From the cell containing the given text, extract its center point as [x, y] coordinate. 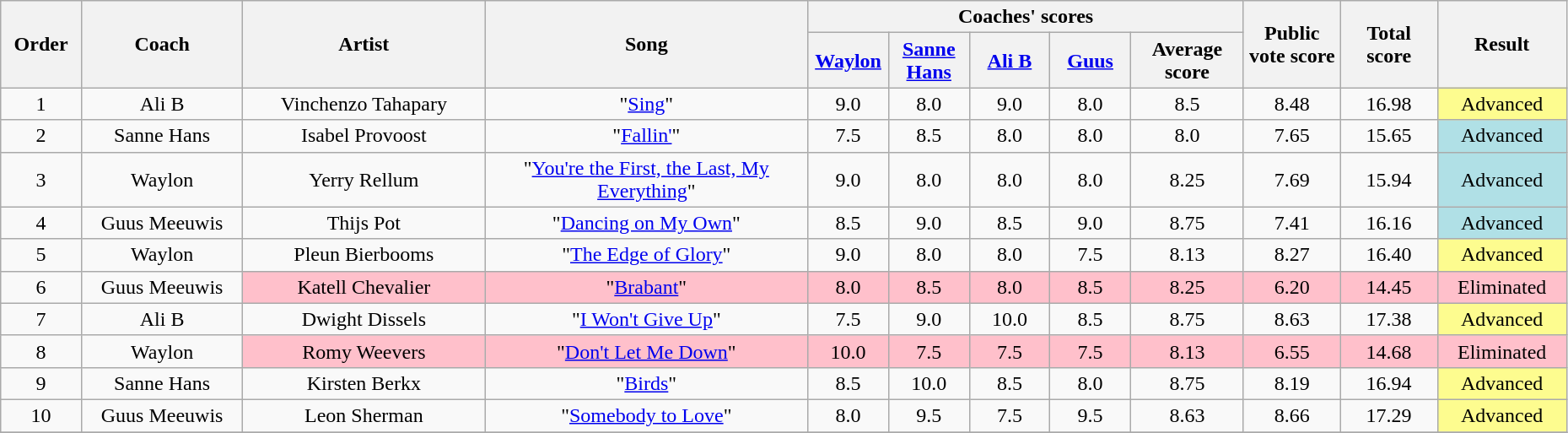
6.20 [1292, 287]
6.55 [1292, 351]
8.27 [1292, 255]
Isabel Provoost [364, 136]
Song [646, 44]
16.40 [1388, 255]
17.29 [1388, 415]
9 [41, 383]
Result [1501, 44]
"Sing" [646, 104]
10 [41, 415]
Thijs Pot [364, 223]
7.65 [1292, 136]
Average score [1187, 61]
Coach [162, 44]
Public vote score [1292, 44]
Vinchenzo Tahapary [364, 104]
8.48 [1292, 104]
16.16 [1388, 223]
Order [41, 44]
5 [41, 255]
"Somebody to Love" [646, 415]
3 [41, 179]
2 [41, 136]
16.94 [1388, 383]
Kirsten Berkx [364, 383]
7.69 [1292, 179]
"I Won't Give Up" [646, 319]
"Birds" [646, 383]
"Don't Let Me Down" [646, 351]
14.45 [1388, 287]
Dwight Dissels [364, 319]
Artist [364, 44]
6 [41, 287]
7 [41, 319]
"The Edge of Glory" [646, 255]
Leon Sherman [364, 415]
"Dancing on My Own" [646, 223]
16.98 [1388, 104]
15.94 [1388, 179]
8.19 [1292, 383]
Romy Weevers [364, 351]
1 [41, 104]
Pleun Bierbooms [364, 255]
Katell Chevalier [364, 287]
"Fallin'" [646, 136]
Guus [1091, 61]
15.65 [1388, 136]
Yerry Rellum [364, 179]
8.66 [1292, 415]
8 [41, 351]
7.41 [1292, 223]
17.38 [1388, 319]
Coaches' scores [1026, 17]
4 [41, 223]
"Brabant" [646, 287]
"You're the First, the Last, My Everything" [646, 179]
14.68 [1388, 351]
Total score [1388, 44]
